Pinpoint the cell where the given text exists, returning its (x, y) midpoint coordinate. 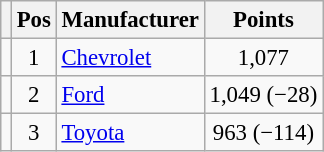
Points (263, 20)
963 (−114) (263, 133)
Pos (34, 20)
2 (34, 95)
3 (34, 133)
Toyota (130, 133)
1,077 (263, 58)
Chevrolet (130, 58)
Ford (130, 95)
1,049 (−28) (263, 95)
Manufacturer (130, 20)
1 (34, 58)
